For the text-containing cell, return its midpoint in (X, Y) coordinate format. 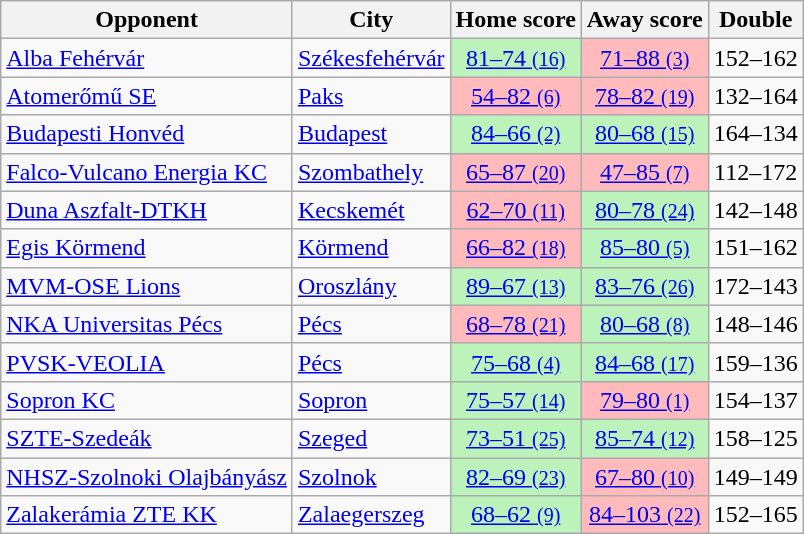
47–85 (7) (644, 172)
80–68 (8) (644, 324)
172–143 (756, 286)
Sopron KC (147, 400)
Kecskemét (371, 210)
73–51 (25) (516, 438)
Home score (516, 20)
81–74 (16) (516, 58)
Szombathely (371, 172)
Egis Körmend (147, 248)
112–172 (756, 172)
68–78 (21) (516, 324)
Székesfehérvár (371, 58)
78–82 (19) (644, 96)
Körmend (371, 248)
75–57 (14) (516, 400)
80–78 (24) (644, 210)
Alba Fehérvár (147, 58)
148–146 (756, 324)
66–82 (18) (516, 248)
149–149 (756, 477)
Budapesti Honvéd (147, 134)
62–70 (11) (516, 210)
164–134 (756, 134)
89–67 (13) (516, 286)
Zalaegerszeg (371, 515)
Atomerőmű SE (147, 96)
Paks (371, 96)
151–162 (756, 248)
84–103 (22) (644, 515)
City (371, 20)
85–74 (12) (644, 438)
65–87 (20) (516, 172)
152–162 (756, 58)
PVSK-VEOLIA (147, 362)
Away score (644, 20)
54–82 (6) (516, 96)
154–137 (756, 400)
83–76 (26) (644, 286)
Szolnok (371, 477)
Duna Aszfalt-DTKH (147, 210)
Sopron (371, 400)
75–68 (4) (516, 362)
159–136 (756, 362)
82–69 (23) (516, 477)
80–68 (15) (644, 134)
Falco-Vulcano Energia KC (147, 172)
71–88 (3) (644, 58)
132–164 (756, 96)
68–62 (9) (516, 515)
NKA Universitas Pécs (147, 324)
142–148 (756, 210)
158–125 (756, 438)
85–80 (5) (644, 248)
67–80 (10) (644, 477)
Opponent (147, 20)
79–80 (1) (644, 400)
84–68 (17) (644, 362)
Zalakerámia ZTE KK (147, 515)
SZTE-Szedeák (147, 438)
NHSZ-Szolnoki Olajbányász (147, 477)
Oroszlány (371, 286)
Budapest (371, 134)
152–165 (756, 515)
84–66 (2) (516, 134)
Szeged (371, 438)
MVM-OSE Lions (147, 286)
Double (756, 20)
